Locate the cell with the specified text and output its [X, Y] center coordinate. 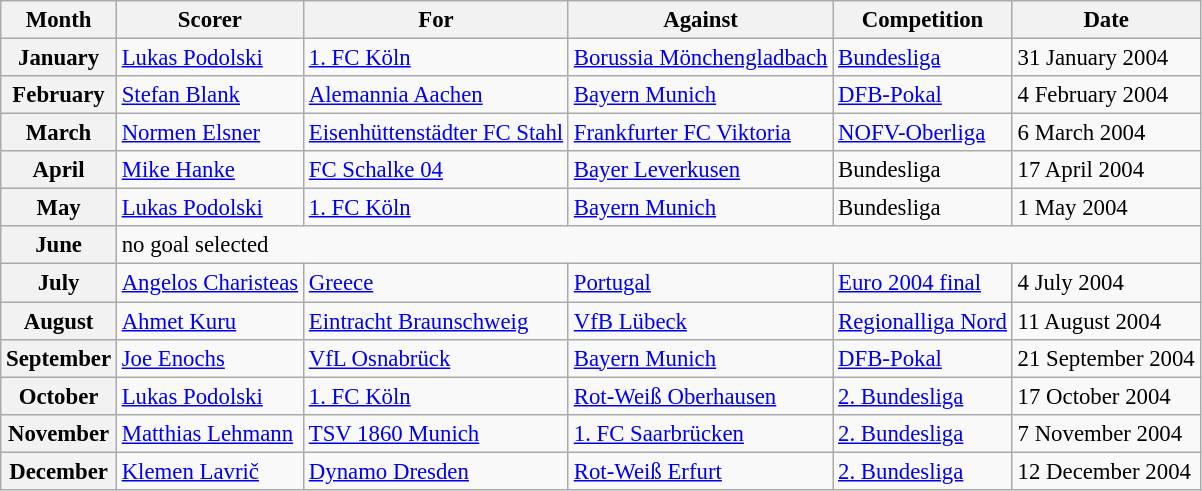
Mike Hanke [210, 170]
VfL Osnabrück [436, 358]
Alemannia Aachen [436, 95]
Ahmet Kuru [210, 321]
21 September 2004 [1106, 358]
December [59, 471]
Euro 2004 final [923, 283]
Against [700, 20]
February [59, 95]
Dynamo Dresden [436, 471]
Competition [923, 20]
4 February 2004 [1106, 95]
Scorer [210, 20]
11 August 2004 [1106, 321]
June [59, 245]
May [59, 208]
September [59, 358]
Rot-Weiß Oberhausen [700, 396]
October [59, 396]
Joe Enochs [210, 358]
Regionalliga Nord [923, 321]
Angelos Charisteas [210, 283]
6 March 2004 [1106, 133]
12 December 2004 [1106, 471]
Eintracht Braunschweig [436, 321]
FC Schalke 04 [436, 170]
Normen Elsner [210, 133]
Stefan Blank [210, 95]
January [59, 58]
NOFV-Oberliga [923, 133]
VfB Lübeck [700, 321]
no goal selected [658, 245]
Klemen Lavrič [210, 471]
Month [59, 20]
August [59, 321]
7 November 2004 [1106, 433]
Frankfurter FC Viktoria [700, 133]
1. FC Saarbrücken [700, 433]
March [59, 133]
31 January 2004 [1106, 58]
TSV 1860 Munich [436, 433]
Eisenhüttenstädter FC Stahl [436, 133]
Borussia Mönchengladbach [700, 58]
July [59, 283]
For [436, 20]
Greece [436, 283]
Date [1106, 20]
1 May 2004 [1106, 208]
4 July 2004 [1106, 283]
Matthias Lehmann [210, 433]
17 April 2004 [1106, 170]
April [59, 170]
Rot-Weiß Erfurt [700, 471]
Portugal [700, 283]
17 October 2004 [1106, 396]
November [59, 433]
Bayer Leverkusen [700, 170]
